Find where the given text appears and provide that cell's center as (x, y) coordinate. 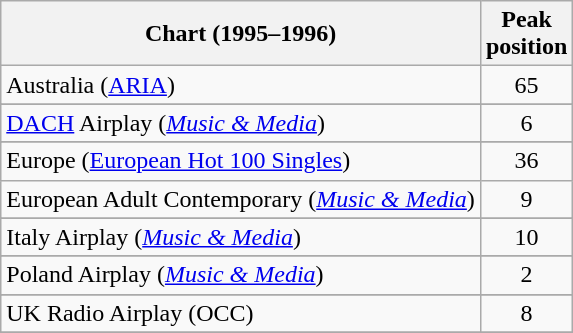
9 (526, 199)
European Adult Contemporary (Music & Media) (241, 199)
DACH Airplay (Music & Media) (241, 123)
65 (526, 85)
Italy Airplay (Music & Media) (241, 237)
UK Radio Airplay (OCC) (241, 313)
8 (526, 313)
36 (526, 161)
10 (526, 237)
Europe (European Hot 100 Singles) (241, 161)
6 (526, 123)
Chart (1995–1996) (241, 34)
Poland Airplay (Music & Media) (241, 275)
Australia (ARIA) (241, 85)
2 (526, 275)
Peakposition (526, 34)
